Pinpoint the cell where the given text exists, returning its (X, Y) midpoint coordinate. 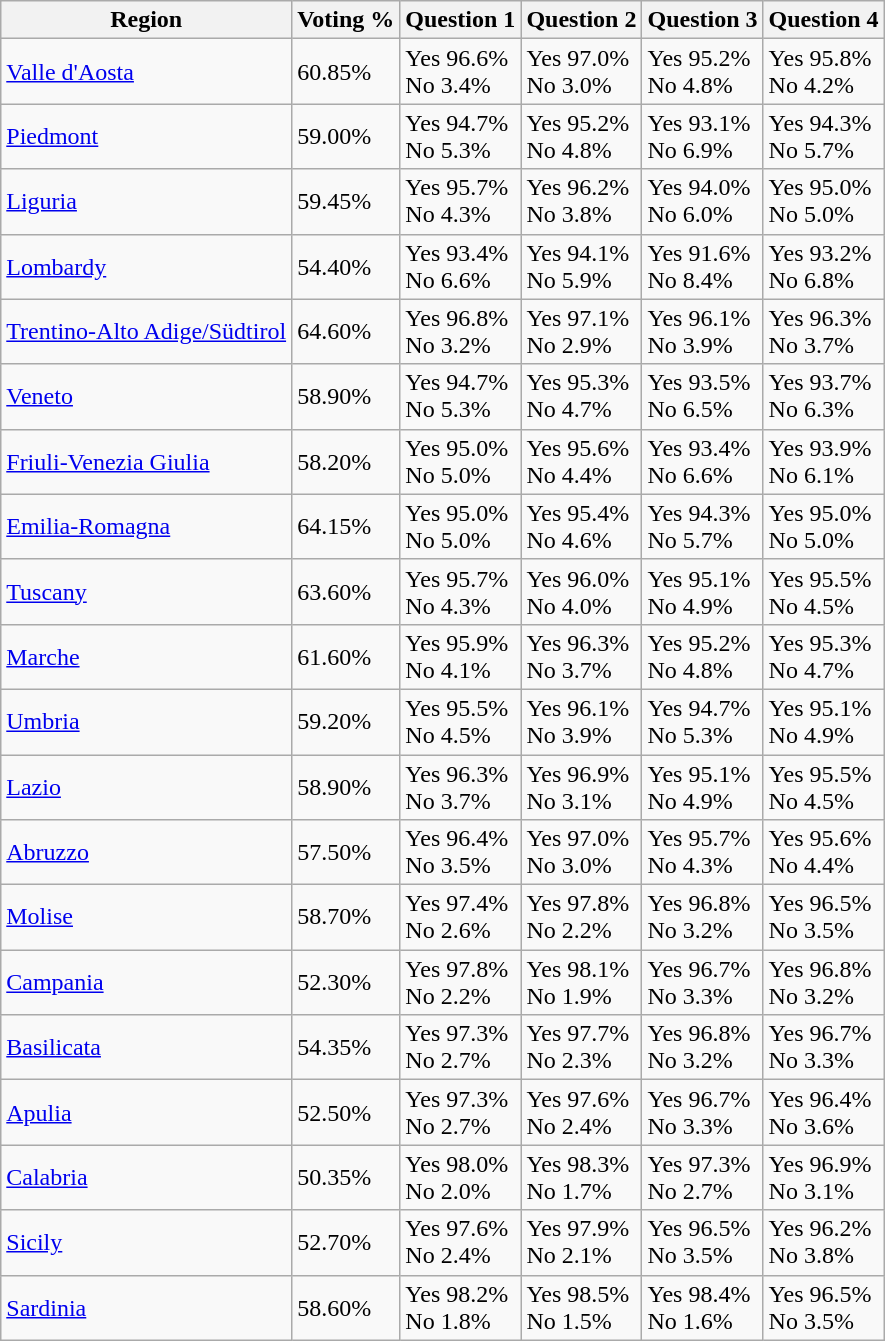
Valle d'Aosta (146, 72)
Yes 98.4%No 1.6% (702, 1308)
60.85% (346, 72)
Yes 94.0%No 6.0% (702, 202)
Liguria (146, 202)
Molise (146, 918)
59.00% (346, 136)
63.60% (346, 592)
Question 4 (824, 20)
Yes 95.4%No 4.6% (582, 526)
Yes 98.0%No 2.0% (460, 1178)
Lombardy (146, 266)
Piedmont (146, 136)
Yes 97.9%No 2.1% (582, 1242)
Yes 97.1%No 2.9% (582, 332)
Yes 91.6%No 8.4% (702, 266)
Yes 96.0%No 4.0% (582, 592)
Veneto (146, 396)
Lazio (146, 786)
Yes 93.7%No 6.3% (824, 396)
52.70% (346, 1242)
58.20% (346, 462)
Yes 95.9%No 4.1% (460, 656)
Campania (146, 982)
61.60% (346, 656)
Yes 98.2%No 1.8% (460, 1308)
59.20% (346, 722)
Yes 97.7%No 2.3% (582, 1048)
Tuscany (146, 592)
Calabria (146, 1178)
Marche (146, 656)
Umbria (146, 722)
64.60% (346, 332)
Yes 97.4%No 2.6% (460, 918)
59.45% (346, 202)
Abruzzo (146, 852)
Sardinia (146, 1308)
Yes 98.1%No 1.9% (582, 982)
Emilia-Romagna (146, 526)
Sicily (146, 1242)
Question 1 (460, 20)
52.50% (346, 1112)
64.15% (346, 526)
Yes 96.4%No 3.6% (824, 1112)
Basilicata (146, 1048)
Question 2 (582, 20)
Yes 95.8%No 4.2% (824, 72)
50.35% (346, 1178)
Yes 93.9%No 6.1% (824, 462)
Friuli-Venezia Giulia (146, 462)
Region (146, 20)
58.70% (346, 918)
Yes 93.1%No 6.9% (702, 136)
Yes 93.5%No 6.5% (702, 396)
54.40% (346, 266)
Question 3 (702, 20)
Yes 96.4%No 3.5% (460, 852)
58.60% (346, 1308)
Yes 93.2%No 6.8% (824, 266)
Voting % (346, 20)
Yes 94.1%No 5.9% (582, 266)
57.50% (346, 852)
52.30% (346, 982)
Apulia (146, 1112)
Yes 98.5%No 1.5% (582, 1308)
Yes 98.3%No 1.7% (582, 1178)
Trentino-Alto Adige/Südtirol (146, 332)
Yes 96.6%No 3.4% (460, 72)
54.35% (346, 1048)
